Detect which cell encompasses the target text, then output its [x, y] center coordinate. 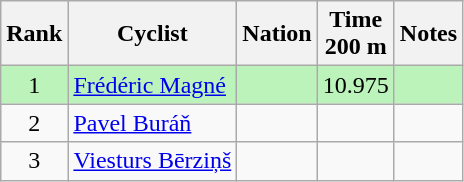
Rank [34, 34]
Time200 m [356, 34]
Notes [428, 34]
3 [34, 161]
Viesturs Bērziņš [152, 161]
2 [34, 123]
Pavel Buráň [152, 123]
Cyclist [152, 34]
Frédéric Magné [152, 85]
Nation [277, 34]
1 [34, 85]
10.975 [356, 85]
